From the cell containing the given text, extract its center point as [X, Y] coordinate. 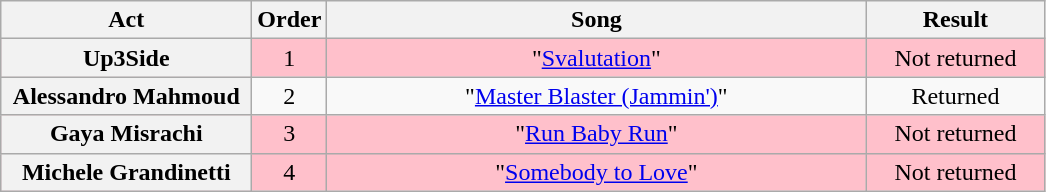
"Run Baby Run" [596, 134]
Song [596, 20]
Michele Grandinetti [126, 172]
Result [956, 20]
Act [126, 20]
Order [290, 20]
"Svalutation" [596, 58]
Gaya Misrachi [126, 134]
Up3Side [126, 58]
2 [290, 96]
"Somebody to Love" [596, 172]
3 [290, 134]
1 [290, 58]
"Master Blaster (Jammin')" [596, 96]
4 [290, 172]
Returned [956, 96]
Alessandro Mahmoud [126, 96]
